Find where the given text appears and provide that cell's center as (X, Y) coordinate. 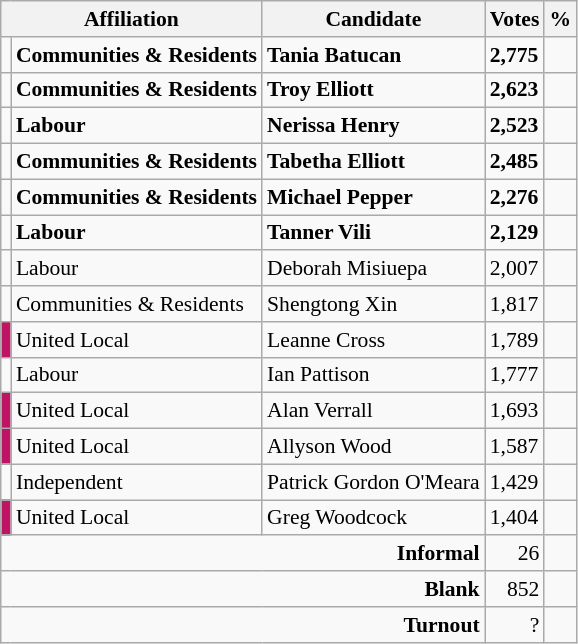
1,587 (515, 447)
Candidate (374, 19)
Patrick Gordon O'Meara (374, 482)
% (560, 19)
Tanner Vili (374, 233)
Tabetha Elliott (374, 162)
2,485 (515, 162)
Alan Verrall (374, 411)
1,817 (515, 304)
Michael Pepper (374, 197)
Votes (515, 19)
2,276 (515, 197)
Affiliation (132, 19)
Nerissa Henry (374, 126)
Tania Batucan (374, 55)
Blank (243, 589)
2,775 (515, 55)
Ian Pattison (374, 375)
26 (515, 554)
Shengtong Xin (374, 304)
Deborah Misiuepa (374, 269)
852 (515, 589)
2,007 (515, 269)
Turnout (243, 625)
Greg Woodcock (374, 518)
2,623 (515, 90)
1,777 (515, 375)
2,129 (515, 233)
2,523 (515, 126)
1,789 (515, 340)
? (515, 625)
1,693 (515, 411)
1,429 (515, 482)
Leanne Cross (374, 340)
Troy Elliott (374, 90)
Informal (243, 554)
1,404 (515, 518)
Allyson Wood (374, 447)
Independent (136, 482)
